Extract the [x, y] coordinate from the center of the cell holding the provided text.  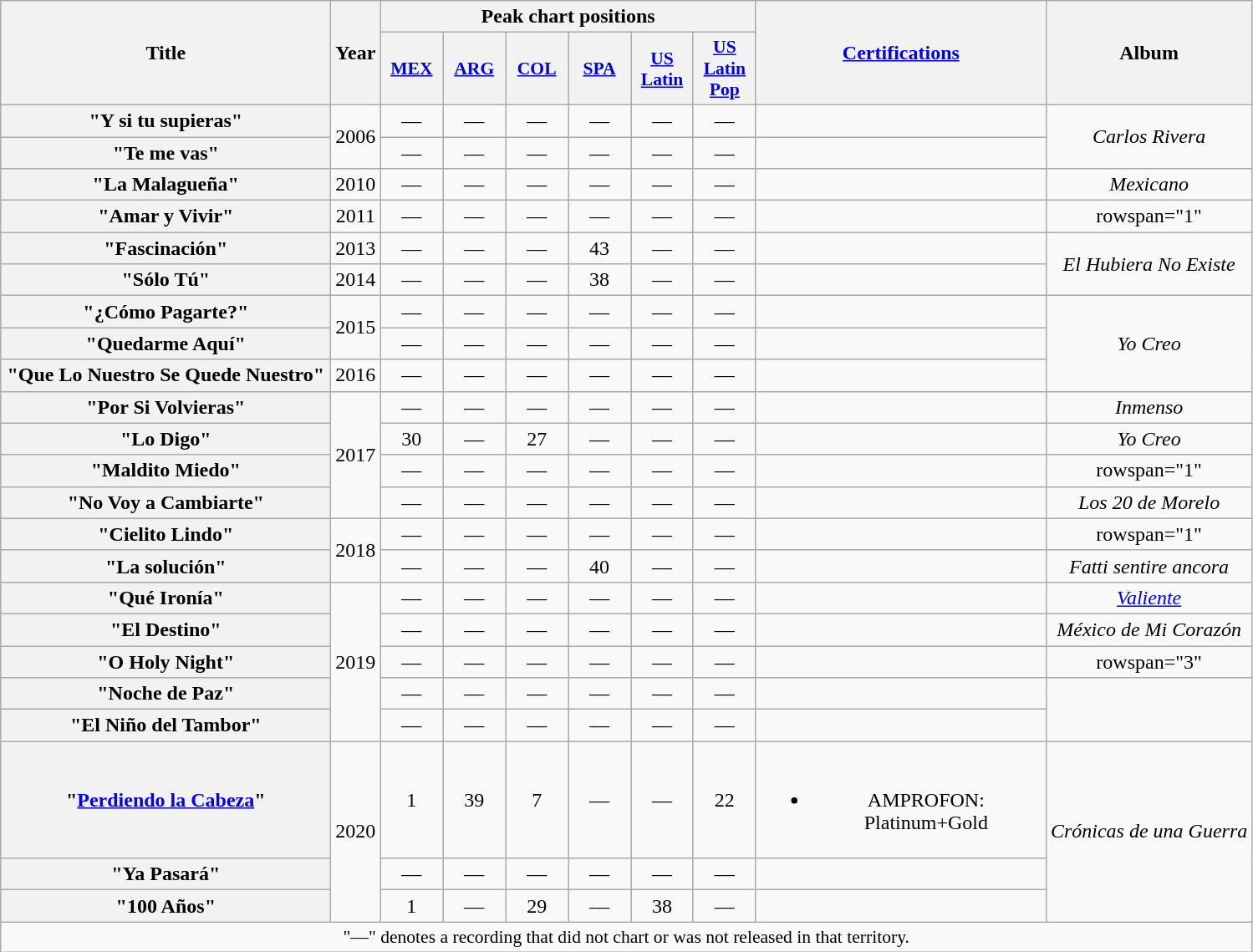
Inmenso [1149, 407]
Album [1149, 53]
El Hubiera No Existe [1149, 264]
2018 [356, 550]
"Lo Digo" [166, 439]
"Amar y Vivir" [166, 216]
"Perdiendo la Cabeza" [166, 800]
Valiente [1149, 598]
rowspan="3" [1149, 661]
"¿Cómo Pagarte?" [166, 312]
2017 [356, 455]
"No Voy a Cambiarte" [166, 502]
USLatin [662, 69]
2010 [356, 185]
"Por Si Volvieras" [166, 407]
29 [537, 906]
"El Destino" [166, 629]
22 [724, 800]
2014 [356, 280]
43 [600, 248]
40 [600, 566]
ARG [475, 69]
2006 [356, 136]
Los 20 de Morelo [1149, 502]
2015 [356, 328]
30 [411, 439]
2011 [356, 216]
"Noche de Paz" [166, 694]
"—" denotes a recording that did not chart or was not released in that territory. [627, 937]
"Sólo Tú" [166, 280]
Certifications [901, 53]
"Qué Ironía" [166, 598]
7 [537, 800]
"El Niño del Tambor" [166, 725]
México de Mi Corazón [1149, 629]
SPA [600, 69]
"Te me vas" [166, 153]
39 [475, 800]
"O Holy Night" [166, 661]
"Fascinación" [166, 248]
Crónicas de una Guerra [1149, 832]
2013 [356, 248]
USLatinPop [724, 69]
Fatti sentire ancora [1149, 566]
Title [166, 53]
"Y si tu supieras" [166, 120]
"La solución" [166, 566]
2016 [356, 375]
MEX [411, 69]
"100 Años" [166, 906]
"La Malagueña" [166, 185]
Year [356, 53]
"Ya Pasará" [166, 874]
AMPROFON: Platinum+Gold [901, 800]
"Maldito Miedo" [166, 471]
"Cielito Lindo" [166, 534]
Mexicano [1149, 185]
Peak chart positions [568, 17]
"Quedarme Aquí" [166, 344]
2020 [356, 832]
COL [537, 69]
Carlos Rivera [1149, 136]
"Que Lo Nuestro Se Quede Nuestro" [166, 375]
27 [537, 439]
2019 [356, 661]
